Output the [X, Y] coordinate of the center of the cell containing the given text.  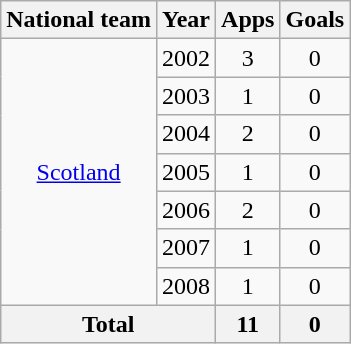
Scotland [79, 172]
Goals [315, 20]
Year [186, 20]
2005 [186, 172]
National team [79, 20]
2007 [186, 248]
Apps [248, 20]
2003 [186, 96]
11 [248, 324]
2002 [186, 58]
2004 [186, 134]
3 [248, 58]
Total [108, 324]
2006 [186, 210]
2008 [186, 286]
